Output the (x, y) coordinate of the center of the cell containing the given text.  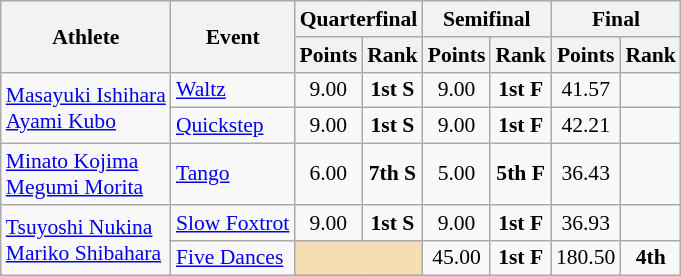
4th (650, 258)
Masayuki IshiharaAyami Kubo (86, 108)
Athlete (86, 36)
6.00 (328, 174)
Semifinal (487, 19)
Final (616, 19)
5th F (520, 174)
Quarterfinal (358, 19)
Minato KojimaMegumi Morita (86, 174)
45.00 (457, 258)
Tango (232, 174)
7th S (392, 174)
41.57 (586, 90)
180.50 (586, 258)
5.00 (457, 174)
42.21 (586, 126)
Event (232, 36)
Five Dances (232, 258)
Waltz (232, 90)
Quickstep (232, 126)
Tsuyoshi NukinaMariko Shibahara (86, 240)
Slow Foxtrot (232, 223)
36.43 (586, 174)
36.93 (586, 223)
